Locate the cell with the specified text and output its (x, y) center coordinate. 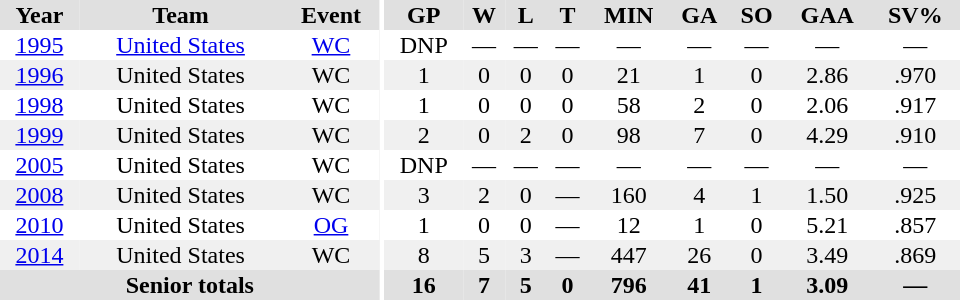
16 (424, 285)
.869 (916, 255)
12 (628, 225)
2005 (40, 165)
1995 (40, 45)
L (526, 15)
W (484, 15)
58 (628, 105)
26 (699, 255)
2008 (40, 195)
3.09 (828, 285)
.910 (916, 135)
447 (628, 255)
98 (628, 135)
2.06 (828, 105)
160 (628, 195)
1998 (40, 105)
1996 (40, 75)
8 (424, 255)
21 (628, 75)
1.50 (828, 195)
Event (330, 15)
OG (330, 225)
796 (628, 285)
2.86 (828, 75)
GAA (828, 15)
1999 (40, 135)
5.21 (828, 225)
.925 (916, 195)
GA (699, 15)
Team (180, 15)
GP (424, 15)
2014 (40, 255)
SO (756, 15)
Year (40, 15)
MIN (628, 15)
T (568, 15)
.970 (916, 75)
SV% (916, 15)
.857 (916, 225)
2010 (40, 225)
41 (699, 285)
.917 (916, 105)
3.49 (828, 255)
4 (699, 195)
4.29 (828, 135)
Senior totals (190, 285)
